Identify which cell holds the provided text, then report its [X, Y] central coordinate. 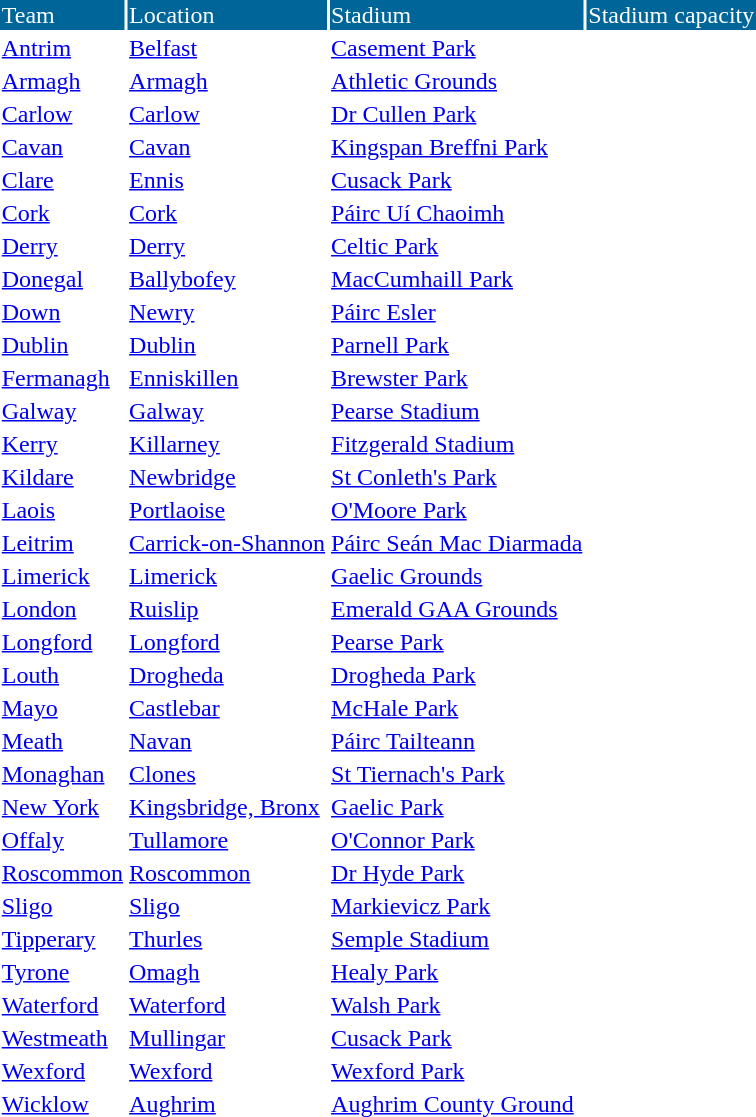
Offaly [62, 840]
Markievicz Park [457, 906]
Meath [62, 741]
Casement Park [457, 48]
Ennis [228, 180]
Kingsbridge, Bronx [228, 807]
Tullamore [228, 840]
Ballybofey [228, 279]
Omagh [228, 972]
O'Connor Park [457, 840]
Clare [62, 180]
O'Moore Park [457, 510]
Pearse Stadium [457, 411]
Location [228, 15]
Leitrim [62, 543]
Newbridge [228, 477]
St Tiernach's Park [457, 774]
Laois [62, 510]
Drogheda Park [457, 675]
Tyrone [62, 972]
New York [62, 807]
Brewster Park [457, 378]
Carrick-on-Shannon [228, 543]
Kerry [62, 444]
Páirc Esler [457, 312]
Páirc Tailteann [457, 741]
Emerald GAA Grounds [457, 609]
McHale Park [457, 708]
Enniskillen [228, 378]
Wexford Park [457, 1071]
Fermanagh [62, 378]
Antrim [62, 48]
Athletic Grounds [457, 81]
Drogheda [228, 675]
Dr Cullen Park [457, 114]
Down [62, 312]
Donegal [62, 279]
Mullingar [228, 1038]
London [62, 609]
Gaelic Grounds [457, 576]
St Conleth's Park [457, 477]
Parnell Park [457, 345]
Castlebar [228, 708]
Killarney [228, 444]
Tipperary [62, 939]
Westmeath [62, 1038]
Celtic Park [457, 246]
Páirc Seán Mac Diarmada [457, 543]
Newry [228, 312]
Fitzgerald Stadium [457, 444]
Navan [228, 741]
Monaghan [62, 774]
Mayo [62, 708]
Dr Hyde Park [457, 873]
Stadium [457, 15]
Stadium capacity [672, 15]
Thurles [228, 939]
Healy Park [457, 972]
Gaelic Park [457, 807]
Clones [228, 774]
Portlaoise [228, 510]
Team [62, 15]
Louth [62, 675]
Kildare [62, 477]
Semple Stadium [457, 939]
Kingspan Breffni Park [457, 147]
Belfast [228, 48]
Ruislip [228, 609]
Pearse Park [457, 642]
Páirc Uí Chaoimh [457, 213]
Walsh Park [457, 1005]
MacCumhaill Park [457, 279]
